Locate the cell with the specified text and output its [x, y] center coordinate. 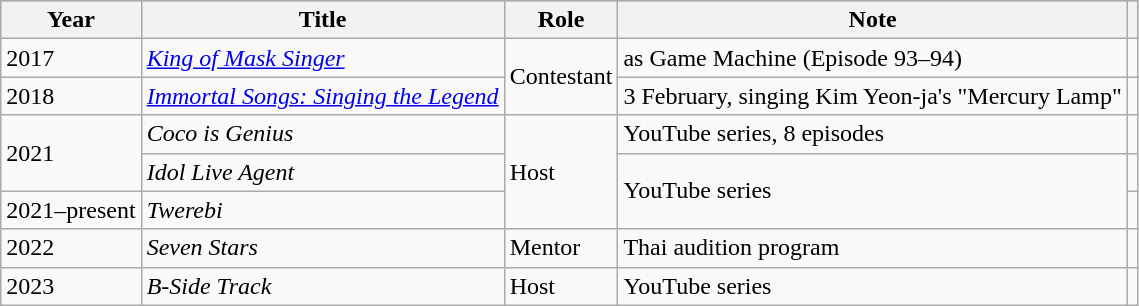
2021–present [71, 210]
Idol Live Agent [322, 172]
Seven Stars [322, 248]
YouTube series, 8 episodes [872, 134]
Role [561, 20]
Twerebi [322, 210]
Immortal Songs: Singing the Legend [322, 96]
Contestant [561, 77]
King of Mask Singer [322, 58]
2022 [71, 248]
2017 [71, 58]
Note [872, 20]
B-Side Track [322, 286]
Thai audition program [872, 248]
Coco is Genius [322, 134]
Mentor [561, 248]
2023 [71, 286]
Title [322, 20]
2021 [71, 153]
2018 [71, 96]
as Game Machine (Episode 93–94) [872, 58]
3 February, singing Kim Yeon-ja's "Mercury Lamp" [872, 96]
Year [71, 20]
